For the text-containing cell, return its midpoint in [X, Y] coordinate format. 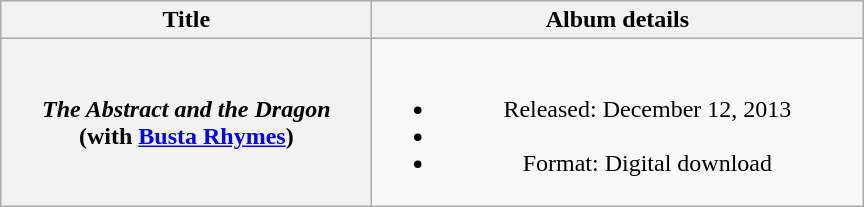
The Abstract and the Dragon(with Busta Rhymes) [186, 122]
Title [186, 20]
Released: December 12, 2013Format: Digital download [618, 122]
Album details [618, 20]
